Capture the cell that displays the provided text and extract its (x, y) central coordinate. 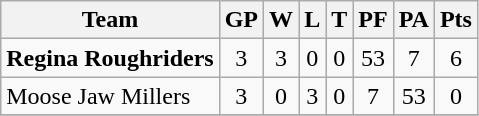
Moose Jaw Millers (110, 96)
GP (241, 20)
Pts (456, 20)
PA (414, 20)
Regina Roughriders (110, 58)
6 (456, 58)
W (282, 20)
L (312, 20)
Team (110, 20)
T (340, 20)
PF (373, 20)
